For the text-containing cell, return its midpoint in (x, y) coordinate format. 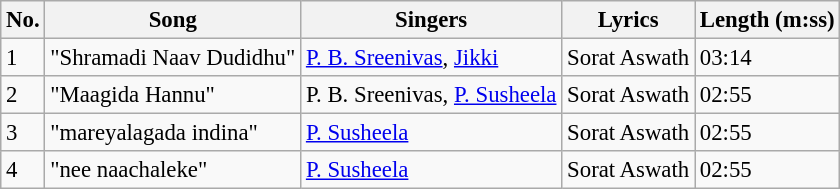
"Shramadi Naav Dudidhu" (173, 58)
4 (23, 170)
2 (23, 95)
1 (23, 58)
3 (23, 133)
"Maagida Hannu" (173, 95)
No. (23, 20)
03:14 (766, 58)
Song (173, 20)
Singers (432, 20)
Length (m:ss) (766, 20)
"nee naachaleke" (173, 170)
"mareyalagada indina" (173, 133)
P. B. Sreenivas, Jikki (432, 58)
Lyrics (628, 20)
P. B. Sreenivas, P. Susheela (432, 95)
